Locate the cell with the specified text and output its [X, Y] center coordinate. 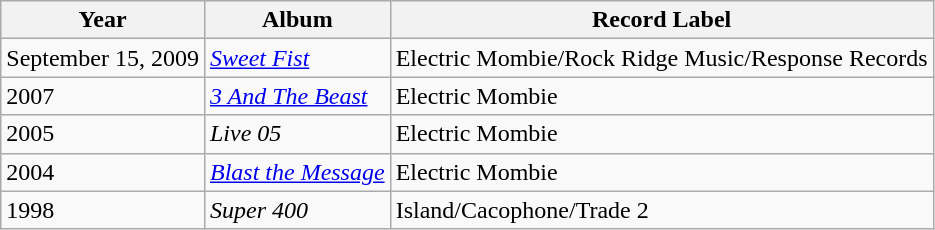
2004 [103, 172]
Electric Mombie/Rock Ridge Music/Response Records [662, 58]
Island/Cacophone/Trade 2 [662, 210]
Blast the Message [297, 172]
Record Label [662, 20]
Sweet Fist [297, 58]
Super 400 [297, 210]
2007 [103, 96]
3 And The Beast [297, 96]
2005 [103, 134]
1998 [103, 210]
September 15, 2009 [103, 58]
Live 05 [297, 134]
Year [103, 20]
Album [297, 20]
